Locate the cell with the specified text and output its (x, y) center coordinate. 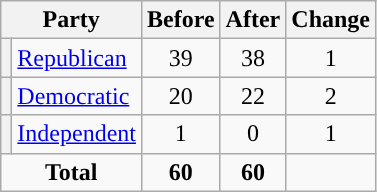
Democratic (77, 96)
Republican (77, 58)
Party (72, 20)
22 (253, 96)
38 (253, 58)
Before (180, 20)
39 (180, 58)
Total (72, 172)
0 (253, 134)
After (253, 20)
Independent (77, 134)
Change (331, 20)
2 (331, 96)
20 (180, 96)
